Output the (x, y) coordinate of the center of the cell containing the given text.  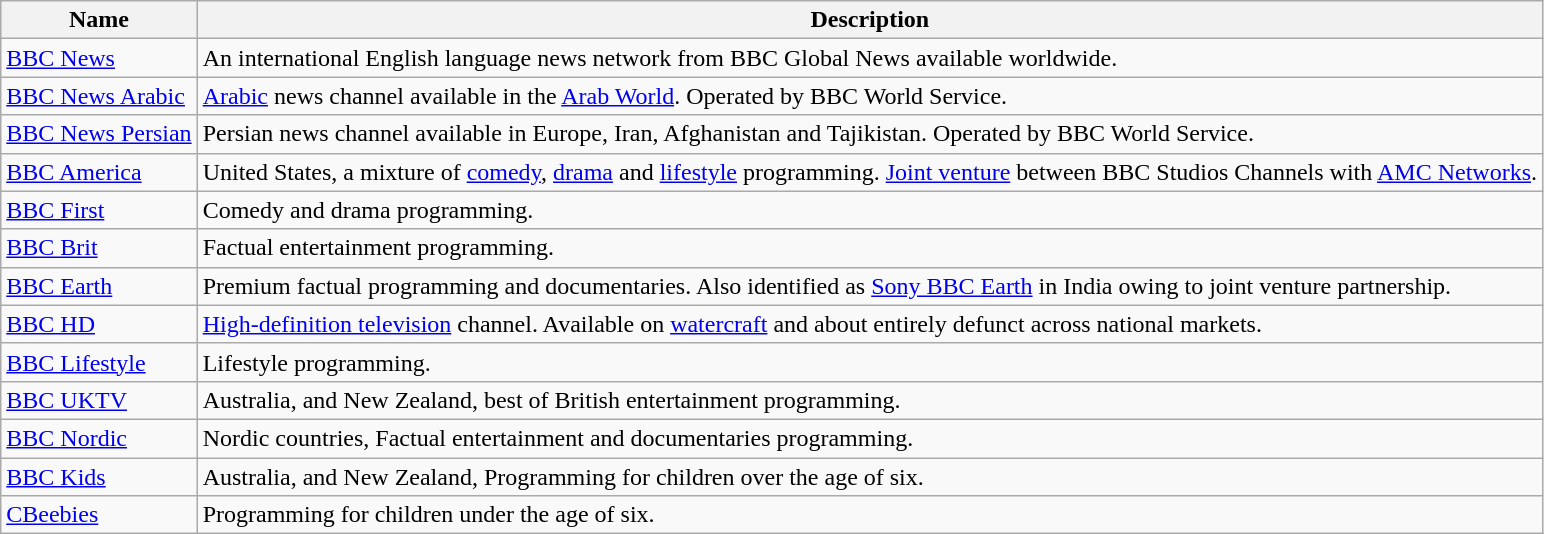
Persian news channel available in Europe, Iran, Afghanistan and Tajikistan. Operated by BBC World Service. (870, 134)
BBC UKTV (99, 400)
Nordic countries, Factual entertainment and documentaries programming. (870, 438)
BBC America (99, 172)
BBC First (99, 210)
BBC Lifestyle (99, 362)
Factual entertainment programming. (870, 248)
BBC News Persian (99, 134)
BBC Earth (99, 286)
BBC Brit (99, 248)
Arabic news channel available in the Arab World. Operated by BBC World Service. (870, 96)
BBC Kids (99, 477)
BBC HD (99, 324)
Description (870, 20)
Premium factual programming and documentaries. Also identified as Sony BBC Earth in India owing to joint venture partnership. (870, 286)
Name (99, 20)
CBeebies (99, 515)
BBC News Arabic (99, 96)
High-definition television channel. Available on watercraft and about entirely defunct across national markets. (870, 324)
Australia, and New Zealand, best of British entertainment programming. (870, 400)
Comedy and drama programming. (870, 210)
Lifestyle programming. (870, 362)
An international English language news network from BBC Global News available worldwide. (870, 58)
Programming for children under the age of six. (870, 515)
BBC Nordic (99, 438)
United States, a mixture of comedy, drama and lifestyle programming. Joint venture between BBC Studios Channels with AMC Networks. (870, 172)
BBC News (99, 58)
Australia, and New Zealand, Programming for children over the age of six. (870, 477)
